For the text-containing cell, return its midpoint in (x, y) coordinate format. 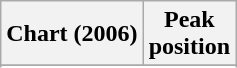
Chart (2006) (72, 34)
Peakposition (189, 34)
